From the cell containing the given text, extract its center point as [x, y] coordinate. 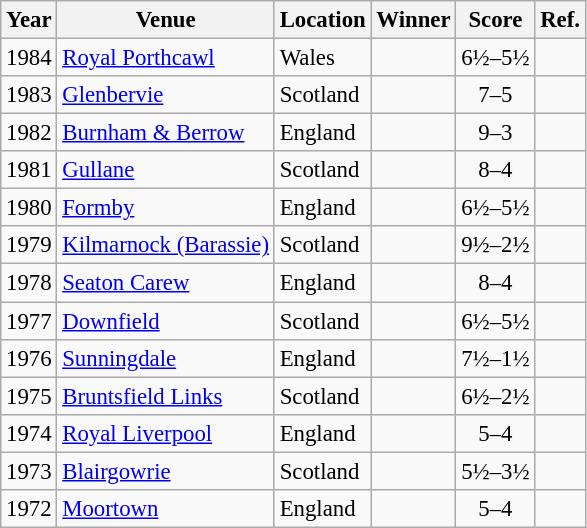
7½–1½ [496, 358]
7–5 [496, 95]
6½–2½ [496, 396]
1980 [29, 208]
1973 [29, 471]
Moortown [166, 509]
5½–3½ [496, 471]
Wales [322, 58]
Winner [414, 20]
1972 [29, 509]
1979 [29, 245]
1983 [29, 95]
Blairgowrie [166, 471]
Year [29, 20]
Royal Porthcawl [166, 58]
Ref. [560, 20]
1976 [29, 358]
1981 [29, 170]
1974 [29, 433]
Formby [166, 208]
1982 [29, 133]
9–3 [496, 133]
1984 [29, 58]
Royal Liverpool [166, 433]
Venue [166, 20]
Burnham & Berrow [166, 133]
Sunningdale [166, 358]
Score [496, 20]
Location [322, 20]
Glenbervie [166, 95]
Gullane [166, 170]
9½–2½ [496, 245]
Downfield [166, 321]
Kilmarnock (Barassie) [166, 245]
1977 [29, 321]
Seaton Carew [166, 283]
1975 [29, 396]
1978 [29, 283]
Bruntsfield Links [166, 396]
